Search for the cell housing the specified text and yield its [X, Y] center coordinate. 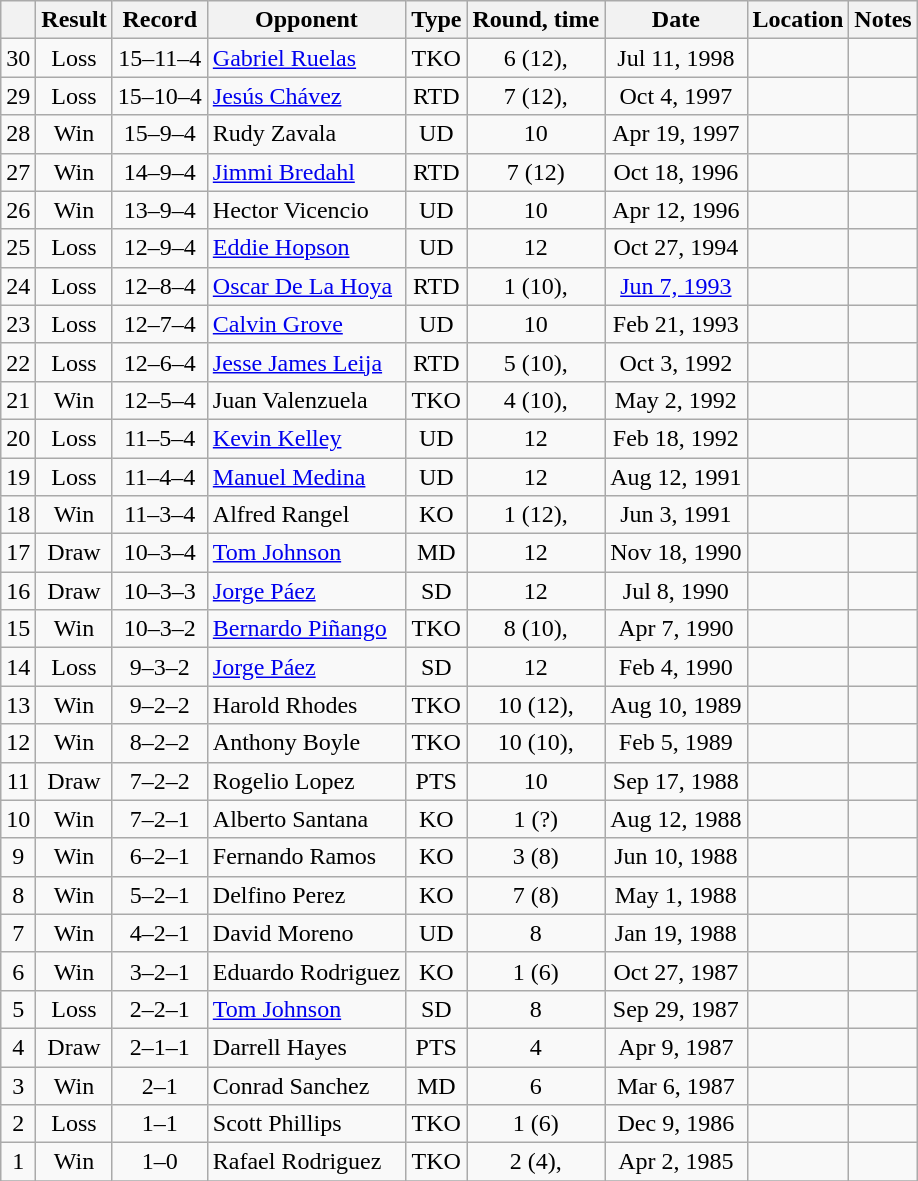
Oct 4, 1997 [676, 96]
13 [18, 705]
7 (12) [536, 172]
Oct 18, 1996 [676, 172]
10 (12), [536, 705]
5 (10), [536, 362]
Apr 19, 1997 [676, 134]
9–3–2 [160, 667]
Nov 18, 1990 [676, 553]
25 [18, 248]
Delfino Perez [306, 895]
Feb 4, 1990 [676, 667]
7–2–1 [160, 819]
Opponent [306, 20]
2–1 [160, 1085]
5 [18, 1009]
Jul 8, 1990 [676, 591]
7 (12), [536, 96]
4–2–1 [160, 933]
27 [18, 172]
Aug 12, 1991 [676, 477]
Feb 21, 1993 [676, 324]
Oct 27, 1994 [676, 248]
Hector Vicencio [306, 210]
Apr 12, 1996 [676, 210]
Eddie Hopson [306, 248]
Jesús Chávez [306, 96]
12–5–4 [160, 400]
15–11–4 [160, 58]
6 (12), [536, 58]
Feb 18, 1992 [676, 438]
Jan 19, 1988 [676, 933]
Juan Valenzuela [306, 400]
16 [18, 591]
8–2–2 [160, 743]
Alberto Santana [306, 819]
8 (10), [536, 629]
Darrell Hayes [306, 1047]
19 [18, 477]
12–7–4 [160, 324]
2 (4), [536, 1162]
2–2–1 [160, 1009]
Apr 9, 1987 [676, 1047]
18 [18, 515]
1–0 [160, 1162]
Notes [883, 20]
5–2–1 [160, 895]
Jesse James Leija [306, 362]
David Moreno [306, 933]
7–2–2 [160, 781]
3–2–1 [160, 971]
Gabriel Ruelas [306, 58]
7 [18, 933]
Record [160, 20]
Location [798, 20]
12–6–4 [160, 362]
Harold Rhodes [306, 705]
1 (10), [536, 286]
Jun 7, 1993 [676, 286]
Rafael Rodriguez [306, 1162]
Result [74, 20]
15–10–4 [160, 96]
14 [18, 667]
1 (12), [536, 515]
26 [18, 210]
Jul 11, 1998 [676, 58]
21 [18, 400]
Calvin Grove [306, 324]
11–5–4 [160, 438]
6–2–1 [160, 857]
20 [18, 438]
11–4–4 [160, 477]
Oct 3, 1992 [676, 362]
15 [18, 629]
Alfred Rangel [306, 515]
Aug 10, 1989 [676, 705]
24 [18, 286]
Dec 9, 1986 [676, 1124]
10–3–3 [160, 591]
4 (10), [536, 400]
23 [18, 324]
29 [18, 96]
Eduardo Rodriguez [306, 971]
Rogelio Lopez [306, 781]
Sep 29, 1987 [676, 1009]
Jimmi Bredahl [306, 172]
Fernando Ramos [306, 857]
10–3–4 [160, 553]
Jun 10, 1988 [676, 857]
11–3–4 [160, 515]
Oscar De La Hoya [306, 286]
May 1, 1988 [676, 895]
2 [18, 1124]
Round, time [536, 20]
14–9–4 [160, 172]
1 (?) [536, 819]
Conrad Sanchez [306, 1085]
Aug 12, 1988 [676, 819]
10 (10), [536, 743]
Date [676, 20]
Type [436, 20]
12–8–4 [160, 286]
Anthony Boyle [306, 743]
Oct 27, 1987 [676, 971]
Scott Phillips [306, 1124]
7 (8) [536, 895]
1–1 [160, 1124]
May 2, 1992 [676, 400]
3 [18, 1085]
11 [18, 781]
9–2–2 [160, 705]
Kevin Kelley [306, 438]
2–1–1 [160, 1047]
9 [18, 857]
15–9–4 [160, 134]
1 [18, 1162]
17 [18, 553]
22 [18, 362]
Apr 2, 1985 [676, 1162]
Jun 3, 1991 [676, 515]
Bernardo Piñango [306, 629]
13–9–4 [160, 210]
3 (8) [536, 857]
Apr 7, 1990 [676, 629]
Feb 5, 1989 [676, 743]
30 [18, 58]
12–9–4 [160, 248]
28 [18, 134]
Manuel Medina [306, 477]
10–3–2 [160, 629]
Sep 17, 1988 [676, 781]
Mar 6, 1987 [676, 1085]
Rudy Zavala [306, 134]
